Return (X, Y) of the center of cell containing provided text 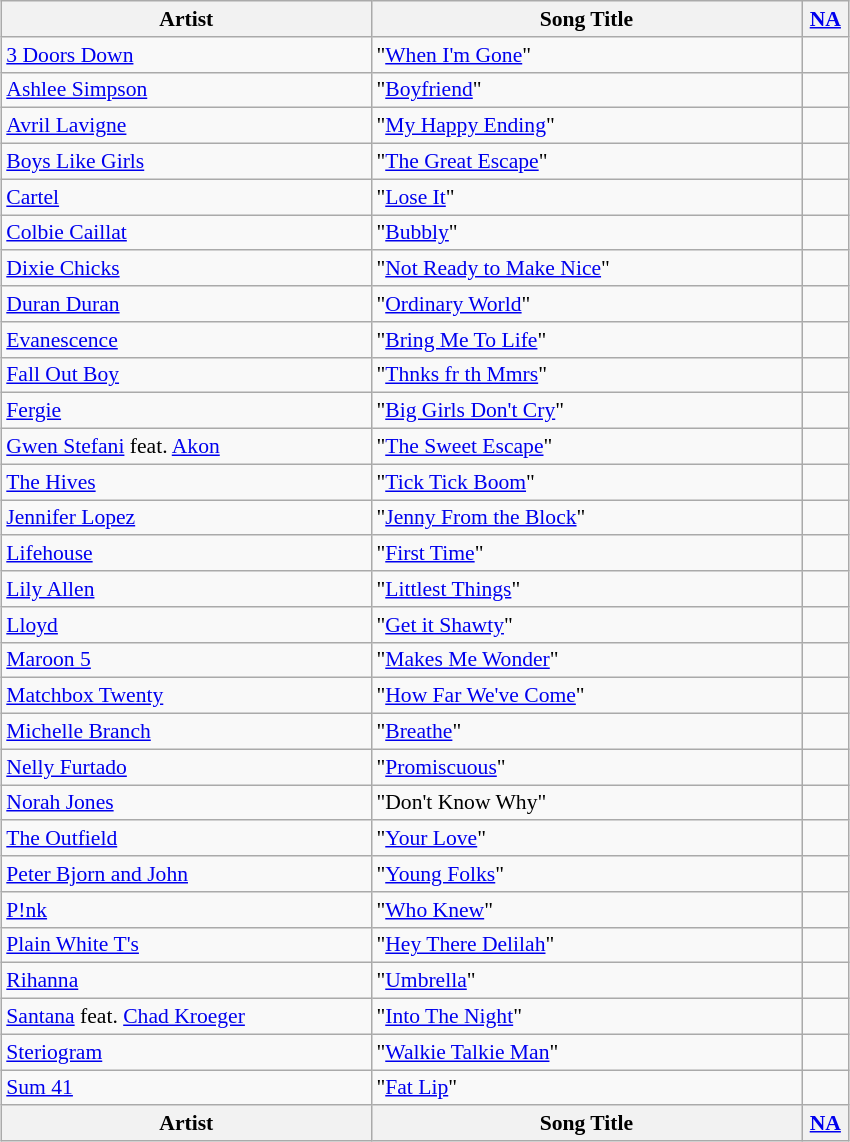
Colbie Caillat (186, 232)
"Tick Tick Boom" (586, 482)
"First Time" (586, 553)
"Umbrella" (586, 981)
Santana feat. Chad Kroeger (186, 1016)
P!nk (186, 909)
"Fat Lip" (586, 1088)
Norah Jones (186, 802)
Ashlee Simpson (186, 90)
Gwen Stefani feat. Akon (186, 446)
Evanescence (186, 339)
"Hey There Delilah" (586, 945)
Matchbox Twenty (186, 696)
"The Sweet Escape" (586, 446)
Lifehouse (186, 553)
Sum 41 (186, 1088)
"When I'm Gone" (586, 54)
Steriogram (186, 1052)
Avril Lavigne (186, 126)
Fergie (186, 411)
Plain White T's (186, 945)
Duran Duran (186, 304)
Maroon 5 (186, 660)
"Ordinary World" (586, 304)
"Breathe" (586, 731)
"Who Knew" (586, 909)
Fall Out Boy (186, 375)
Lloyd (186, 624)
"Makes Me Wonder" (586, 660)
Cartel (186, 197)
The Hives (186, 482)
"Thnks fr th Mmrs" (586, 375)
Lily Allen (186, 589)
"Walkie Talkie Man" (586, 1052)
Boys Like Girls (186, 161)
Jennifer Lopez (186, 518)
"How Far We've Come" (586, 696)
The Outfield (186, 838)
"Don't Know Why" (586, 802)
3 Doors Down (186, 54)
"Young Folks" (586, 874)
"Boyfriend" (586, 90)
Michelle Branch (186, 731)
"Jenny From the Block" (586, 518)
"Lose It" (586, 197)
Dixie Chicks (186, 268)
Rihanna (186, 981)
Peter Bjorn and John (186, 874)
"Littlest Things" (586, 589)
"Promiscuous" (586, 767)
"Bring Me To Life" (586, 339)
"The Great Escape" (586, 161)
Nelly Furtado (186, 767)
"Not Ready to Make Nice" (586, 268)
"My Happy Ending" (586, 126)
"Your Love" (586, 838)
"Into The Night" (586, 1016)
"Big Girls Don't Cry" (586, 411)
"Get it Shawty" (586, 624)
"Bubbly" (586, 232)
